From the cell containing the given text, extract its center point as [X, Y] coordinate. 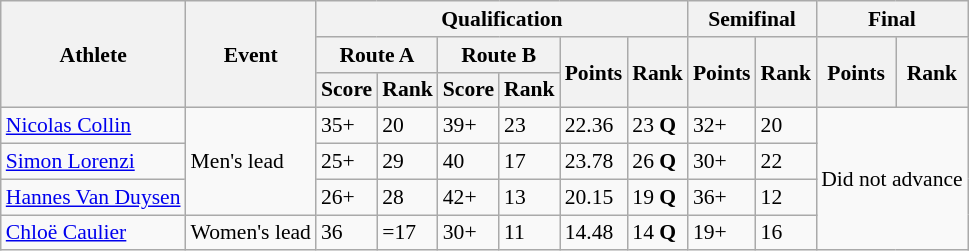
12 [786, 197]
Qualification [502, 19]
40 [468, 162]
35+ [346, 126]
16 [786, 233]
=17 [408, 233]
Simon Lorenzi [94, 162]
36 [346, 233]
13 [530, 197]
Route A [377, 55]
Women's lead [251, 233]
22 [786, 162]
23 Q [658, 126]
23.78 [594, 162]
Final [892, 19]
17 [530, 162]
39+ [468, 126]
29 [408, 162]
Hannes Van Duysen [94, 197]
14.48 [594, 233]
20.15 [594, 197]
Chloë Caulier [94, 233]
Nicolas Collin [94, 126]
26+ [346, 197]
Men's lead [251, 162]
19+ [722, 233]
28 [408, 197]
36+ [722, 197]
Route B [499, 55]
11 [530, 233]
Athlete [94, 54]
25+ [346, 162]
14 Q [658, 233]
42+ [468, 197]
26 Q [658, 162]
23 [530, 126]
Event [251, 54]
Semifinal [752, 19]
32+ [722, 126]
19 Q [658, 197]
22.36 [594, 126]
Did not advance [892, 179]
